Extract the [x, y] coordinate from the center of the cell holding the provided text.  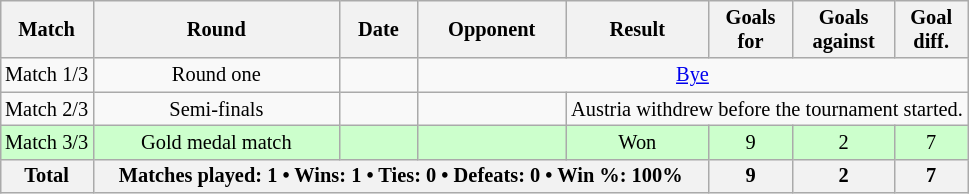
Matches played: 1 • Wins: 1 • Ties: 0 • Defeats: 0 • Win %: 100% [400, 176]
Total [46, 176]
Goaldiff. [932, 29]
Goalsagainst [844, 29]
Match 3/3 [46, 142]
Match [46, 29]
Match 1/3 [46, 75]
Gold medal match [216, 142]
Round [216, 29]
Opponent [492, 29]
Won [637, 142]
Date [379, 29]
Result [637, 29]
Goalsfor [750, 29]
Semi-finals [216, 109]
Match 2/3 [46, 109]
Bye [692, 75]
Round one [216, 75]
Austria withdrew before the tournament started. [766, 109]
